Determine the (X, Y) coordinate at the center of the cell enclosing the given text.  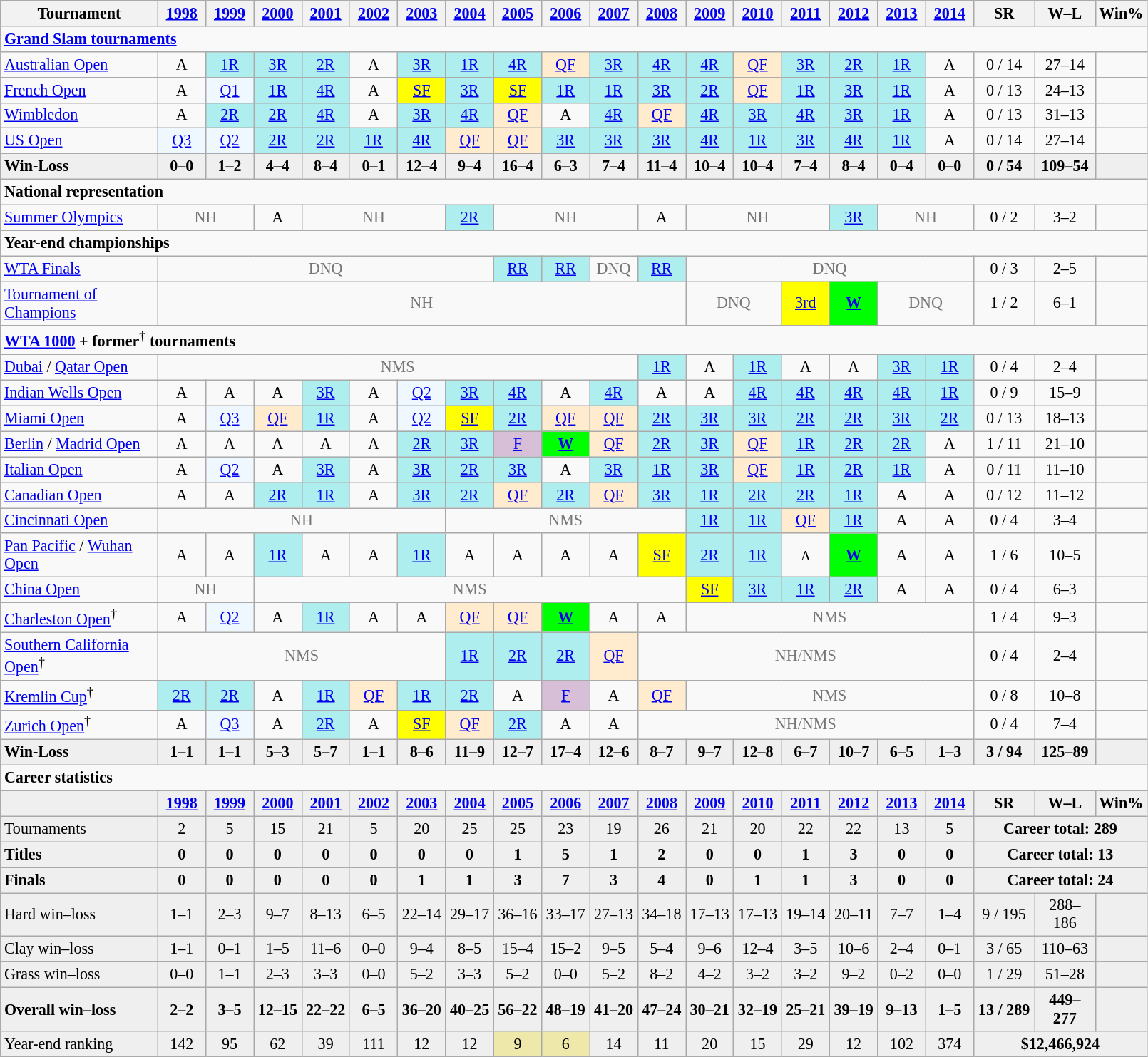
0 / 54 (1004, 166)
32–19 (757, 1009)
22–22 (325, 1009)
Career statistics (574, 778)
10–7 (853, 752)
Finals (79, 880)
27–13 (613, 914)
13 (901, 829)
Tournaments (79, 829)
9–2 (853, 974)
$12,466,924 (1060, 1044)
21–10 (1065, 444)
0 / 11 (1004, 470)
12–8 (757, 752)
8–2 (662, 974)
0 / 12 (1004, 495)
5–7 (325, 752)
31–13 (1065, 115)
Tournament (79, 13)
3rd (806, 302)
Tournament of Champions (79, 302)
9–13 (901, 1009)
10–6 (853, 949)
10–8 (1065, 695)
Charleston Open† (79, 617)
WTA 1000 + former† tournaments (574, 340)
Career total: 13 (1060, 855)
102 (901, 1044)
1–2 (230, 166)
34–18 (662, 914)
8–7 (662, 752)
15–9 (1065, 393)
China Open (79, 589)
95 (230, 1044)
29–17 (469, 914)
6 (566, 1044)
1 / 29 (1004, 974)
Italian Open (79, 470)
24–13 (1065, 90)
40–25 (469, 1009)
288–186 (1065, 914)
Summer Olympics (79, 217)
7 (566, 880)
3 / 94 (1004, 752)
11–4 (662, 166)
0–4 (901, 166)
0 / 9 (1004, 393)
3–4 (1065, 520)
US Open (79, 141)
30–21 (710, 1009)
17–4 (566, 752)
56–22 (518, 1009)
62 (278, 1044)
18–13 (1065, 418)
16–4 (518, 166)
22–14 (422, 914)
4–4 (278, 166)
1–3 (950, 752)
39–19 (853, 1009)
11–12 (1065, 495)
Dubai / Qatar Open (79, 367)
26 (662, 829)
1 / 11 (1004, 444)
11–10 (1065, 470)
14 (613, 1044)
36–20 (422, 1009)
15–4 (518, 949)
15–2 (566, 949)
Pan Pacific / Wuhan Open (79, 555)
Year-end ranking (79, 1044)
National representation (574, 192)
Career total: 289 (1060, 829)
Cincinnati Open (79, 520)
Canadian Open (79, 495)
39 (325, 1044)
9–6 (710, 949)
111 (374, 1044)
4 (662, 880)
Kremlin Cup† (79, 695)
Miami Open (79, 418)
51–28 (1065, 974)
9 / 195 (1004, 914)
Year-end championships (574, 243)
449–277 (1065, 1009)
3 / 65 (1004, 949)
8–13 (325, 914)
Overall win–loss (79, 1009)
French Open (79, 90)
12–6 (613, 752)
110–63 (1065, 949)
8–6 (422, 752)
33–17 (566, 914)
48–19 (566, 1009)
2–5 (1065, 269)
Titles (79, 855)
47–24 (662, 1009)
25–21 (806, 1009)
6–7 (806, 752)
13 / 289 (1004, 1009)
0 / 8 (1004, 695)
29 (806, 1044)
20–11 (853, 914)
0 / 2 (1004, 217)
4–2 (710, 974)
Clay win–loss (79, 949)
374 (950, 1044)
8–5 (469, 949)
41–20 (613, 1009)
11–9 (469, 752)
1–4 (950, 914)
Australian Open (79, 64)
WTA Finals (79, 269)
12–7 (518, 752)
11–6 (325, 949)
125–89 (1065, 752)
12–15 (278, 1009)
Zurich Open† (79, 725)
1 / 6 (1004, 555)
5–4 (662, 949)
23 (566, 829)
142 (181, 1044)
0 / 3 (1004, 269)
Q1 (230, 90)
Grand Slam tournaments (574, 38)
Southern California Open† (79, 656)
6–1 (1065, 302)
19 (613, 829)
5–3 (278, 752)
7–7 (901, 914)
1 / 2 (1004, 302)
10–5 (1065, 555)
0–2 (901, 974)
109–54 (1065, 166)
1 / 4 (1004, 617)
2–2 (181, 1009)
Indian Wells Open (79, 393)
19–14 (806, 914)
Hard win–loss (79, 914)
9 (518, 1044)
Career total: 24 (1060, 880)
36–16 (518, 914)
Wimbledon (79, 115)
9–3 (1065, 617)
Berlin / Madrid Open (79, 444)
11 (662, 1044)
9–5 (613, 949)
Grass win–loss (79, 974)
